From the cell containing the given text, extract its center point as (X, Y) coordinate. 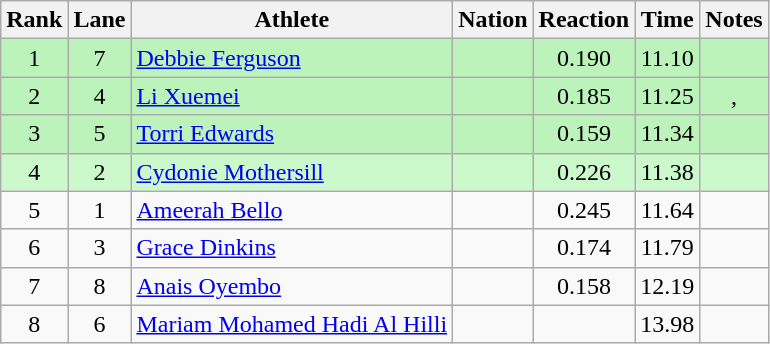
Anais Oyembo (292, 286)
Grace Dinkins (292, 248)
Cydonie Mothersill (292, 172)
0.226 (584, 172)
, (734, 96)
Athlete (292, 20)
0.190 (584, 58)
Mariam Mohamed Hadi Al Hilli (292, 324)
Nation (493, 20)
Li Xuemei (292, 96)
Torri Edwards (292, 134)
12.19 (668, 286)
Debbie Ferguson (292, 58)
Ameerah Bello (292, 210)
Reaction (584, 20)
11.38 (668, 172)
11.10 (668, 58)
11.64 (668, 210)
11.25 (668, 96)
Time (668, 20)
Rank (34, 20)
Notes (734, 20)
13.98 (668, 324)
Lane (100, 20)
0.245 (584, 210)
0.174 (584, 248)
0.159 (584, 134)
11.79 (668, 248)
11.34 (668, 134)
0.158 (584, 286)
0.185 (584, 96)
